Return the (X, Y) coordinate for the center point of the cell that contains the specified text.  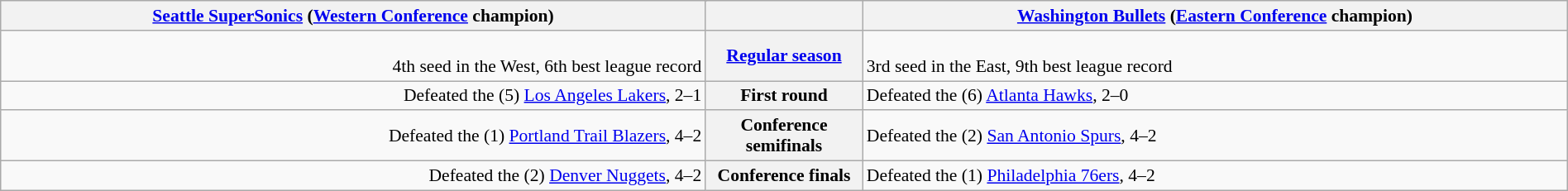
4th seed in the West, 6th best league record (354, 56)
Regular season (784, 56)
First round (784, 96)
Washington Bullets (Eastern Conference champion) (1216, 16)
Defeated the (6) Atlanta Hawks, 2–0 (1216, 96)
Conference semifinals (784, 136)
Defeated the (1) Portland Trail Blazers, 4–2 (354, 136)
Defeated the (2) Denver Nuggets, 4–2 (354, 176)
Defeated the (1) Philadelphia 76ers, 4–2 (1216, 176)
Seattle SuperSonics (Western Conference champion) (354, 16)
3rd seed in the East, 9th best league record (1216, 56)
Conference finals (784, 176)
Defeated the (5) Los Angeles Lakers, 2–1 (354, 96)
Defeated the (2) San Antonio Spurs, 4–2 (1216, 136)
